Find where the given text appears and provide that cell's center as [x, y] coordinate. 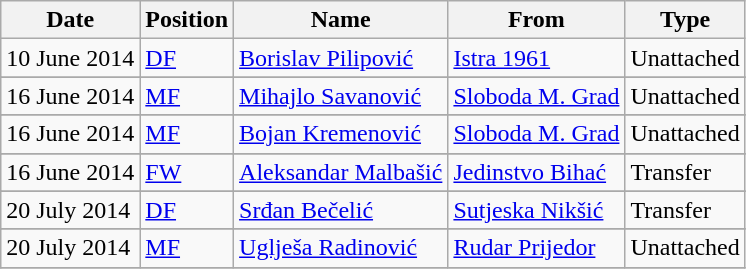
10 June 2014 [70, 58]
Date [70, 20]
Srđan Bečelić [341, 210]
Rudar Prijedor [536, 248]
Uglješa Radinović [341, 248]
From [536, 20]
Aleksandar Malbašić [341, 172]
Bojan Kremenović [341, 134]
FW [187, 172]
Type [685, 20]
Jedinstvo Bihać [536, 172]
Position [187, 20]
Name [341, 20]
Sutjeska Nikšić [536, 210]
Mihajlo Savanović [341, 96]
Borislav Pilipović [341, 58]
Istra 1961 [536, 58]
